Extract the (x, y) coordinate from the center of the cell holding the provided text.  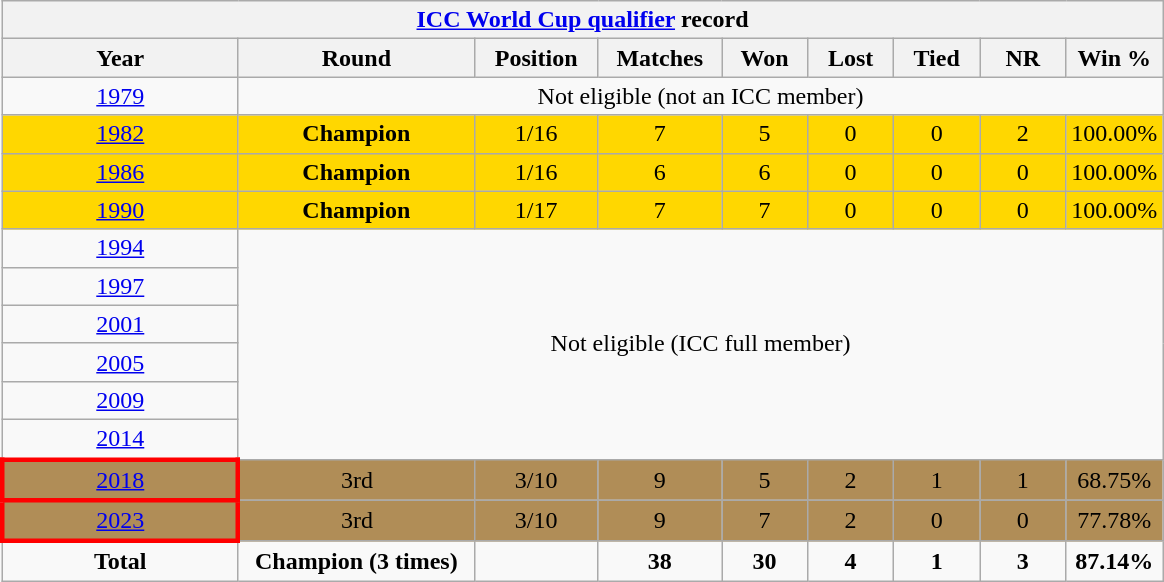
Year (120, 58)
1/17 (536, 210)
Position (536, 58)
2005 (120, 362)
2014 (120, 439)
77.78% (1114, 520)
NR (1023, 58)
87.14% (1114, 561)
2001 (120, 324)
2018 (120, 480)
Not eligible (not an ICC member) (700, 96)
38 (660, 561)
Win % (1114, 58)
Not eligible (ICC full member) (700, 344)
Round (356, 58)
68.75% (1114, 480)
Total (120, 561)
1979 (120, 96)
2023 (120, 520)
1982 (120, 134)
4 (851, 561)
Lost (851, 58)
Matches (660, 58)
3 (1023, 561)
1997 (120, 286)
Tied (937, 58)
1994 (120, 248)
1990 (120, 210)
Champion (3 times) (356, 561)
1986 (120, 172)
30 (765, 561)
2009 (120, 400)
Won (765, 58)
ICC World Cup qualifier record (582, 20)
